Scan for the cell matching the given text and deliver its (x, y) coordinate at center. 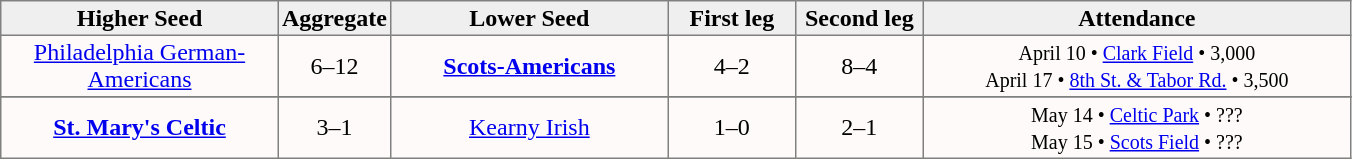
Lower Seed (530, 18)
4–2 (732, 66)
Attendance (1137, 18)
Kearny Irish (530, 128)
Higher Seed (140, 18)
First leg (732, 18)
April 10 • Clark Field • 3,000April 17 • 8th St. & Tabor Rd. • 3,500 (1137, 66)
Second leg (860, 18)
St. Mary's Celtic (140, 128)
1–0 (732, 128)
2–1 (860, 128)
Scots-Americans (530, 66)
3–1 (334, 128)
Philadelphia German-Americans (140, 66)
Aggregate (334, 18)
May 14 • Celtic Park • ???May 15 • Scots Field • ??? (1137, 128)
8–4 (860, 66)
6–12 (334, 66)
